Return [x, y] of the center of cell containing provided text 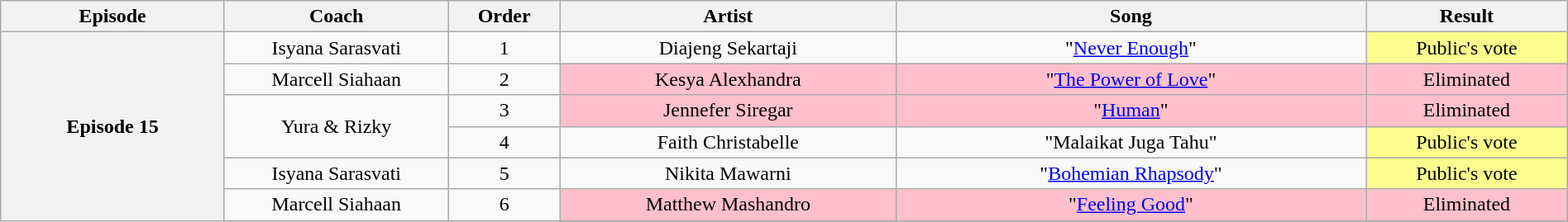
5 [504, 173]
Coach [336, 17]
Episode [112, 17]
Song [1131, 17]
6 [504, 205]
Matthew Mashandro [728, 205]
1 [504, 48]
Diajeng Sekartaji [728, 48]
Yura & Rizky [336, 126]
Faith Christabelle [728, 142]
Result [1467, 17]
"Bohemian Rhapsody" [1131, 173]
"The Power of Love" [1131, 79]
"Never Enough" [1131, 48]
4 [504, 142]
Artist [728, 17]
3 [504, 111]
"Feeling Good" [1131, 205]
"Malaikat Juga Tahu" [1131, 142]
Order [504, 17]
"Human" [1131, 111]
Kesya Alexhandra [728, 79]
Episode 15 [112, 126]
Jennefer Siregar [728, 111]
2 [504, 79]
Nikita Mawarni [728, 173]
